Output the [X, Y] coordinate of the center of the cell containing the given text.  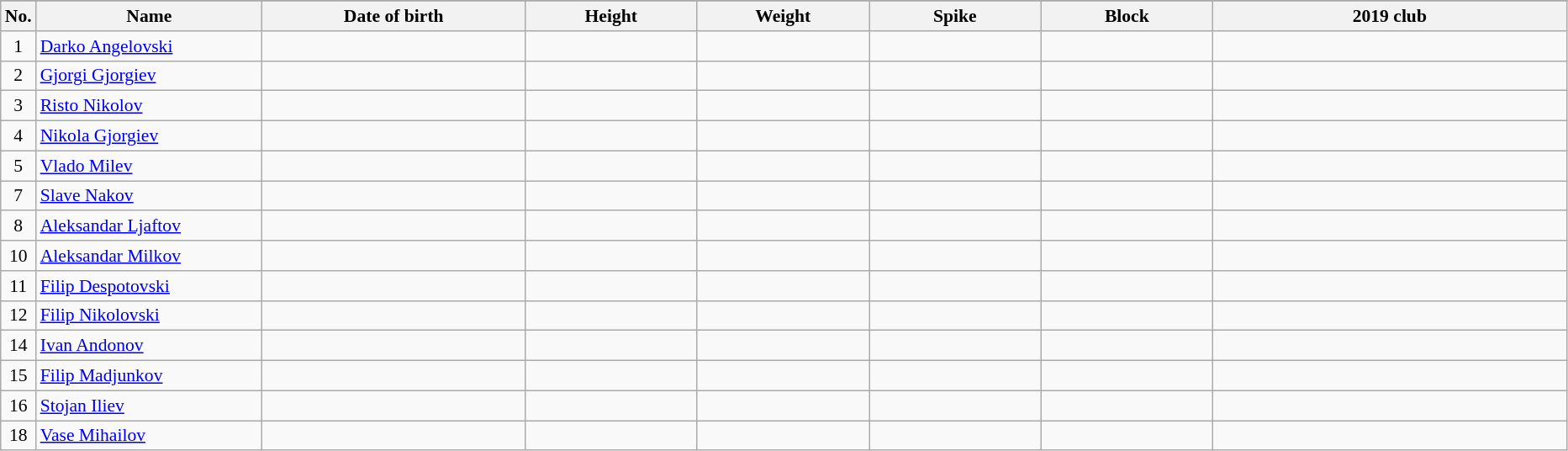
2 [18, 76]
Vlado Milev [150, 166]
Name [150, 16]
Stojan Iliev [150, 406]
5 [18, 166]
Date of birth [393, 16]
Filip Nikolovski [150, 316]
Darko Angelovski [150, 46]
1 [18, 46]
Filip Madjunkov [150, 376]
Risto Nikolov [150, 106]
Aleksandar Milkov [150, 256]
Spike [955, 16]
Vase Mihailov [150, 436]
10 [18, 256]
Filip Despotovski [150, 286]
Weight [784, 16]
14 [18, 346]
Aleksandar Ljaftov [150, 226]
18 [18, 436]
Nikola Gjorgiev [150, 136]
Gjorgi Gjorgiev [150, 76]
2019 club [1391, 16]
Block [1127, 16]
11 [18, 286]
16 [18, 406]
8 [18, 226]
3 [18, 106]
No. [18, 16]
4 [18, 136]
7 [18, 196]
12 [18, 316]
Ivan Andonov [150, 346]
15 [18, 376]
Height [610, 16]
Slave Nakov [150, 196]
